Return [X, Y] of the center of cell containing provided text 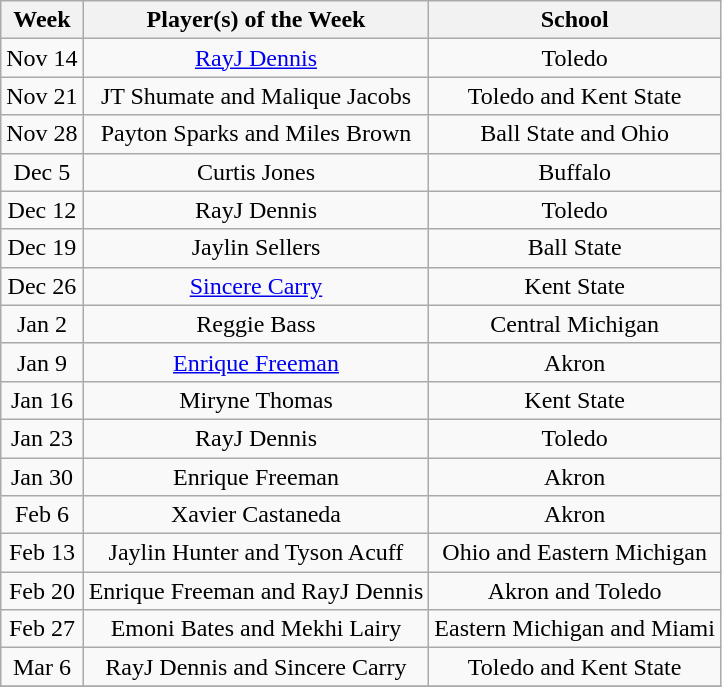
Dec 26 [42, 286]
Dec 19 [42, 248]
Buffalo [575, 172]
Emoni Bates and Mekhi Lairy [256, 629]
Feb 6 [42, 515]
Ohio and Eastern Michigan [575, 553]
Nov 21 [42, 96]
Reggie Bass [256, 324]
RayJ Dennis and Sincere Carry [256, 667]
Eastern Michigan and Miami [575, 629]
Xavier Castaneda [256, 515]
Ball State and Ohio [575, 134]
Jaylin Sellers [256, 248]
Feb 13 [42, 553]
Enrique Freeman and RayJ Dennis [256, 591]
JT Shumate and Malique Jacobs [256, 96]
Jan 23 [42, 438]
Player(s) of the Week [256, 20]
Feb 20 [42, 591]
Dec 12 [42, 210]
Nov 28 [42, 134]
Nov 14 [42, 58]
Payton Sparks and Miles Brown [256, 134]
Central Michigan [575, 324]
Jan 30 [42, 477]
Feb 27 [42, 629]
Jan 9 [42, 362]
Sincere Carry [256, 286]
Jan 2 [42, 324]
Jaylin Hunter and Tyson Acuff [256, 553]
Akron and Toledo [575, 591]
Week [42, 20]
Mar 6 [42, 667]
Ball State [575, 248]
School [575, 20]
Jan 16 [42, 400]
Curtis Jones [256, 172]
Dec 5 [42, 172]
Miryne Thomas [256, 400]
